Provide the [x, y] coordinate of the cell's center where the given text is located.  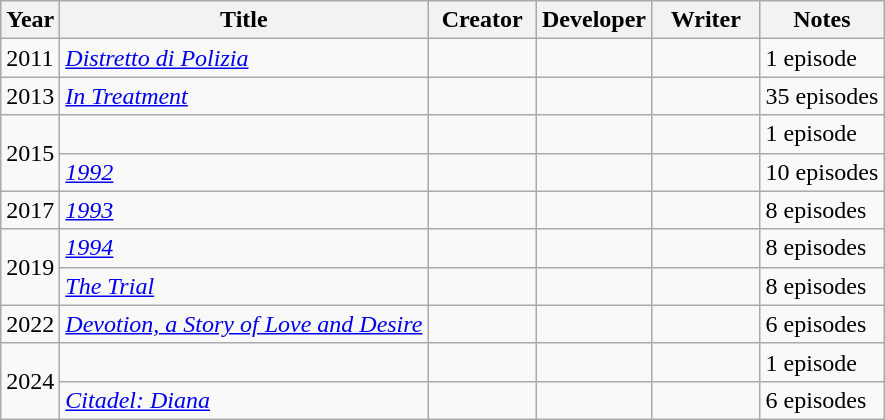
10 episodes [822, 172]
2024 [30, 381]
Notes [822, 20]
Distretto di Polizia [244, 58]
Writer [706, 20]
35 episodes [822, 96]
Developer [594, 20]
The Trial [244, 286]
In Treatment [244, 96]
2013 [30, 96]
2022 [30, 324]
Title [244, 20]
1994 [244, 248]
Year [30, 20]
2017 [30, 210]
2011 [30, 58]
2015 [30, 153]
1992 [244, 172]
Devotion, a Story of Love and Desire [244, 324]
2019 [30, 267]
1993 [244, 210]
Citadel: Diana [244, 400]
Creator [482, 20]
